Output the [X, Y] coordinate of the center of the cell containing the given text.  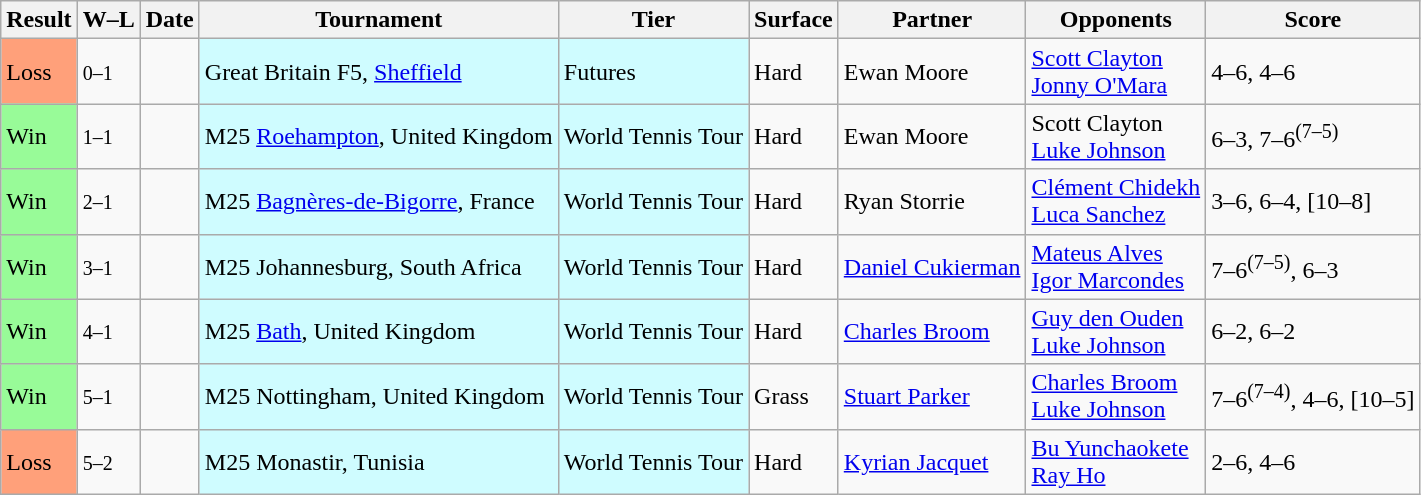
Charles Broom Luke Johnson [1116, 396]
0–1 [108, 72]
Opponents [1116, 20]
Ryan Storrie [932, 202]
Mateus Alves Igor Marcondes [1116, 266]
Surface [794, 20]
Clément Chidekh Luca Sanchez [1116, 202]
1–1 [108, 136]
Result [39, 20]
3–6, 6–4, [10–8] [1313, 202]
Grass [794, 396]
Tournament [378, 20]
Date [170, 20]
Futures [653, 72]
5–2 [108, 462]
Tier [653, 20]
Score [1313, 20]
2–6, 4–6 [1313, 462]
4–6, 4–6 [1313, 72]
3–1 [108, 266]
Charles Broom [932, 332]
Scott Clayton Luke Johnson [1116, 136]
7–6(7–4), 4–6, [10–5] [1313, 396]
7–6(7–5), 6–3 [1313, 266]
M25 Bath, United Kingdom [378, 332]
Great Britain F5, Sheffield [378, 72]
4–1 [108, 332]
W–L [108, 20]
Bu Yunchaokete Ray Ho [1116, 462]
6–2, 6–2 [1313, 332]
Daniel Cukierman [932, 266]
2–1 [108, 202]
5–1 [108, 396]
M25 Roehampton, United Kingdom [378, 136]
M25 Monastir, Tunisia [378, 462]
Kyrian Jacquet [932, 462]
M25 Johannesburg, South Africa [378, 266]
Scott Clayton Jonny O'Mara [1116, 72]
6–3, 7–6(7–5) [1313, 136]
Stuart Parker [932, 396]
Partner [932, 20]
M25 Bagnères-de-Bigorre, France [378, 202]
M25 Nottingham, United Kingdom [378, 396]
Guy den Ouden Luke Johnson [1116, 332]
